Provide the [X, Y] coordinate of the cell's center where the given text is located.  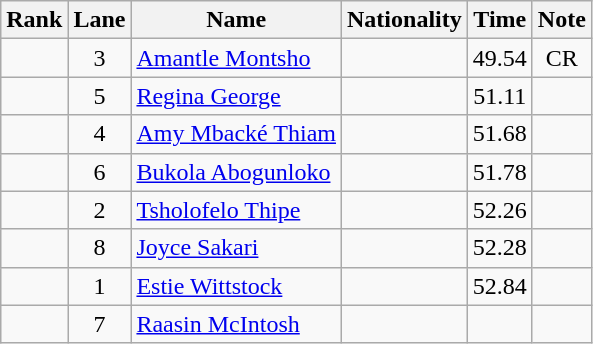
4 [100, 134]
51.68 [500, 134]
Estie Wittstock [236, 286]
Joyce Sakari [236, 248]
49.54 [500, 58]
52.84 [500, 286]
5 [100, 96]
7 [100, 324]
3 [100, 58]
Regina George [236, 96]
Lane [100, 20]
2 [100, 210]
52.28 [500, 248]
Note [562, 20]
Raasin McIntosh [236, 324]
51.78 [500, 172]
Nationality [405, 20]
Bukola Abogunloko [236, 172]
51.11 [500, 96]
Amy Mbacké Thiam [236, 134]
1 [100, 286]
Rank [34, 20]
6 [100, 172]
8 [100, 248]
Tsholofelo Thipe [236, 210]
52.26 [500, 210]
Name [236, 20]
CR [562, 58]
Amantle Montsho [236, 58]
Time [500, 20]
